Capture the cell that displays the provided text and extract its (x, y) central coordinate. 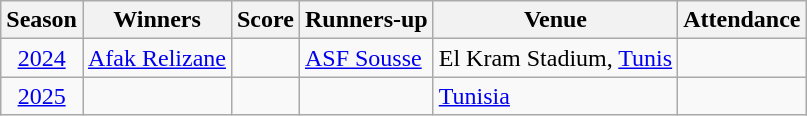
Winners (156, 20)
Season (42, 20)
Venue (555, 20)
Tunisia (555, 96)
Score (265, 20)
Attendance (742, 20)
2025 (42, 96)
Afak Relizane (156, 58)
El Kram Stadium, Tunis (555, 58)
Runners-up (366, 20)
ASF Sousse (366, 58)
2024 (42, 58)
